Determine the [X, Y] coordinate at the center of the cell enclosing the given text.  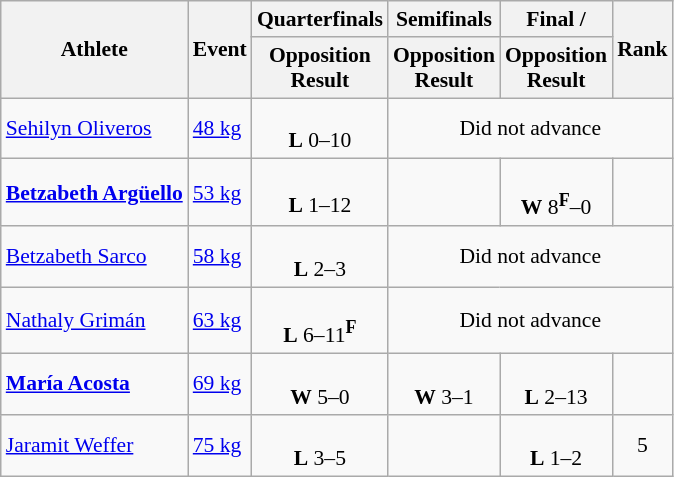
W 3–1 [444, 384]
Semifinals [444, 19]
Betzabeth Argüello [94, 192]
L 1–2 [556, 446]
48 kg [220, 128]
L 6–11F [320, 320]
58 kg [220, 256]
75 kg [220, 446]
L 3–5 [320, 446]
Final / [556, 19]
L 1–12 [320, 192]
L 0–10 [320, 128]
Rank [642, 50]
Nathaly Grimán [94, 320]
Quarterfinals [320, 19]
W 5–0 [320, 384]
53 kg [220, 192]
L 2–3 [320, 256]
Sehilyn Oliveros [94, 128]
L 2–13 [556, 384]
W 8F–0 [556, 192]
Event [220, 50]
5 [642, 446]
Betzabeth Sarco [94, 256]
María Acosta [94, 384]
63 kg [220, 320]
Jaramit Weffer [94, 446]
69 kg [220, 384]
Athlete [94, 50]
